Determine the (X, Y) coordinate at the center of the cell enclosing the given text.  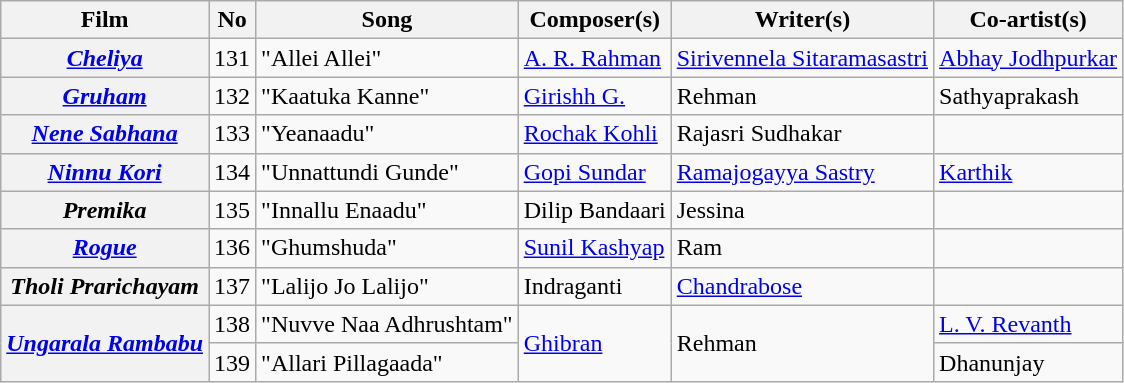
Jessina (802, 210)
Sunil Kashyap (594, 248)
Sirivennela Sitaramasastri (802, 58)
Song (388, 20)
Co-artist(s) (1028, 20)
"Unnattundi Gunde" (388, 172)
"Innallu Enaadu" (388, 210)
Nene Sabhana (105, 134)
Writer(s) (802, 20)
Rogue (105, 248)
Girishh G. (594, 96)
Sathyaprakash (1028, 96)
Dilip Bandaari (594, 210)
136 (232, 248)
Gopi Sundar (594, 172)
Rochak Kohli (594, 134)
132 (232, 96)
Ram (802, 248)
Karthik (1028, 172)
Indraganti (594, 286)
Abhay Jodhpurkar (1028, 58)
A. R. Rahman (594, 58)
Chandrabose (802, 286)
Film (105, 20)
"Allari Pillagaada" (388, 362)
Rajasri Sudhakar (802, 134)
Cheliya (105, 58)
Tholi Prarichayam (105, 286)
Ramajogayya Sastry (802, 172)
Ungarala Rambabu (105, 343)
"Allei Allei" (388, 58)
Ninnu Kori (105, 172)
134 (232, 172)
131 (232, 58)
Ghibran (594, 343)
Gruham (105, 96)
"Yeanaadu" (388, 134)
138 (232, 324)
133 (232, 134)
L. V. Revanth (1028, 324)
Composer(s) (594, 20)
Premika (105, 210)
"Ghumshuda" (388, 248)
135 (232, 210)
"Nuvve Naa Adhrushtam" (388, 324)
"Lalijo Jo Lalijo" (388, 286)
No (232, 20)
Dhanunjay (1028, 362)
"Kaatuka Kanne" (388, 96)
139 (232, 362)
137 (232, 286)
